Detect which cell encompasses the target text, then output its (X, Y) center coordinate. 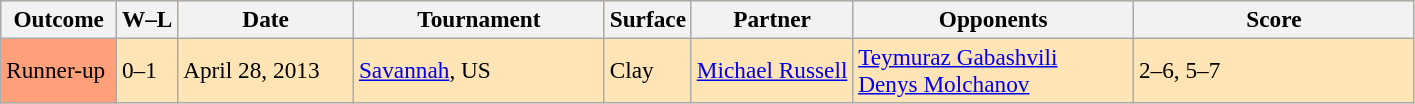
Teymuraz Gabashvili Denys Molchanov (994, 70)
Score (1274, 19)
April 28, 2013 (266, 70)
Runner-up (59, 70)
Partner (772, 19)
Opponents (994, 19)
0–1 (148, 70)
Surface (648, 19)
Outcome (59, 19)
2–6, 5–7 (1274, 70)
Savannah, US (480, 70)
Clay (648, 70)
Date (266, 19)
Michael Russell (772, 70)
Tournament (480, 19)
W–L (148, 19)
